Capture the cell that displays the provided text and extract its [x, y] central coordinate. 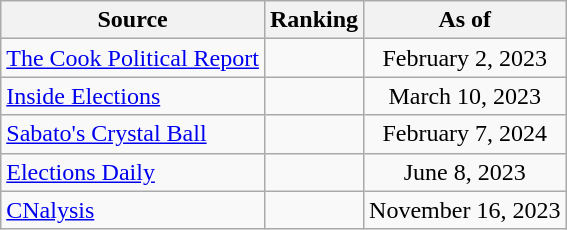
CNalysis [133, 210]
Source [133, 20]
Elections Daily [133, 172]
As of [465, 20]
Inside Elections [133, 96]
March 10, 2023 [465, 96]
June 8, 2023 [465, 172]
November 16, 2023 [465, 210]
February 2, 2023 [465, 58]
Sabato's Crystal Ball [133, 134]
Ranking [314, 20]
The Cook Political Report [133, 58]
February 7, 2024 [465, 134]
